Capture the cell that displays the provided text and extract its (x, y) central coordinate. 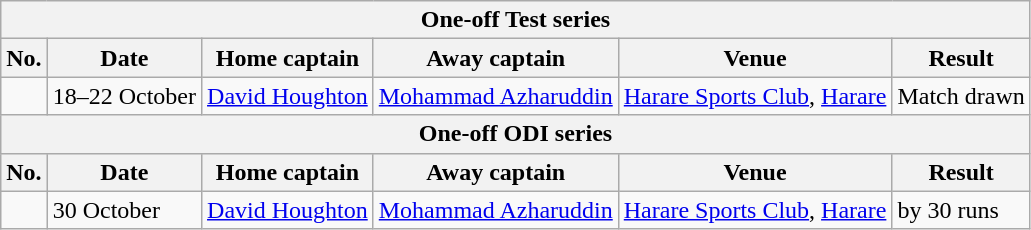
18–22 October (124, 96)
Match drawn (961, 96)
One-off Test series (516, 20)
by 30 runs (961, 210)
One-off ODI series (516, 134)
30 October (124, 210)
